Scan for the cell matching the given text and deliver its (x, y) coordinate at center. 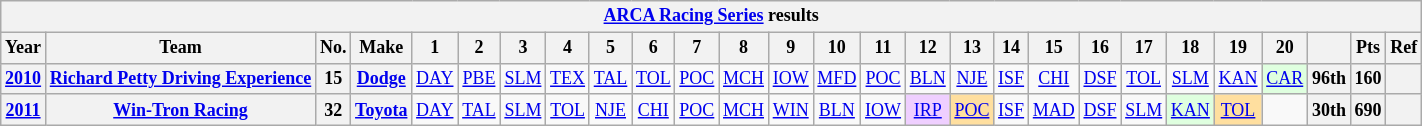
MFD (837, 78)
7 (697, 48)
2010 (24, 78)
18 (1191, 48)
17 (1144, 48)
5 (610, 48)
6 (654, 48)
TEX (568, 78)
Ref (1404, 48)
14 (1012, 48)
4 (568, 48)
ARCA Racing Series results (712, 16)
IRP (928, 110)
16 (1100, 48)
Dodge (382, 78)
13 (972, 48)
11 (884, 48)
WIN (790, 110)
Year (24, 48)
2011 (24, 110)
2 (479, 48)
96th (1330, 78)
12 (928, 48)
No. (334, 48)
Win-Tron Racing (180, 110)
1 (435, 48)
Team (180, 48)
3 (523, 48)
9 (790, 48)
MAD (1054, 110)
PBE (479, 78)
30th (1330, 110)
8 (744, 48)
19 (1238, 48)
Toyota (382, 110)
CAR (1285, 78)
10 (837, 48)
32 (334, 110)
160 (1368, 78)
690 (1368, 110)
20 (1285, 48)
Make (382, 48)
Pts (1368, 48)
Richard Petty Driving Experience (180, 78)
